Detect which cell encompasses the target text, then output its [X, Y] center coordinate. 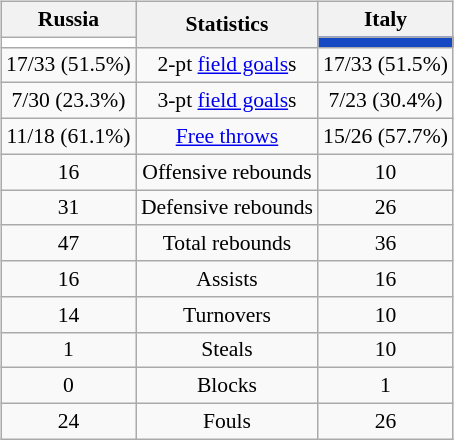
Blocks [227, 386]
Fouls [227, 421]
Offensive rebounds [227, 172]
2-pt field goalss [227, 65]
7/30 (23.3%) [68, 101]
15/26 (57.7%) [386, 136]
14 [68, 314]
24 [68, 421]
Italy [386, 19]
Free throws [227, 136]
Defensive rebounds [227, 208]
0 [68, 386]
Russia [68, 19]
Assists [227, 279]
Total rebounds [227, 243]
47 [68, 243]
36 [386, 243]
Statistics [227, 24]
3-pt field goalss [227, 101]
7/23 (30.4%) [386, 101]
Turnovers [227, 314]
Steals [227, 350]
31 [68, 208]
11/18 (61.1%) [68, 136]
